Search for the cell housing the specified text and yield its (X, Y) center coordinate. 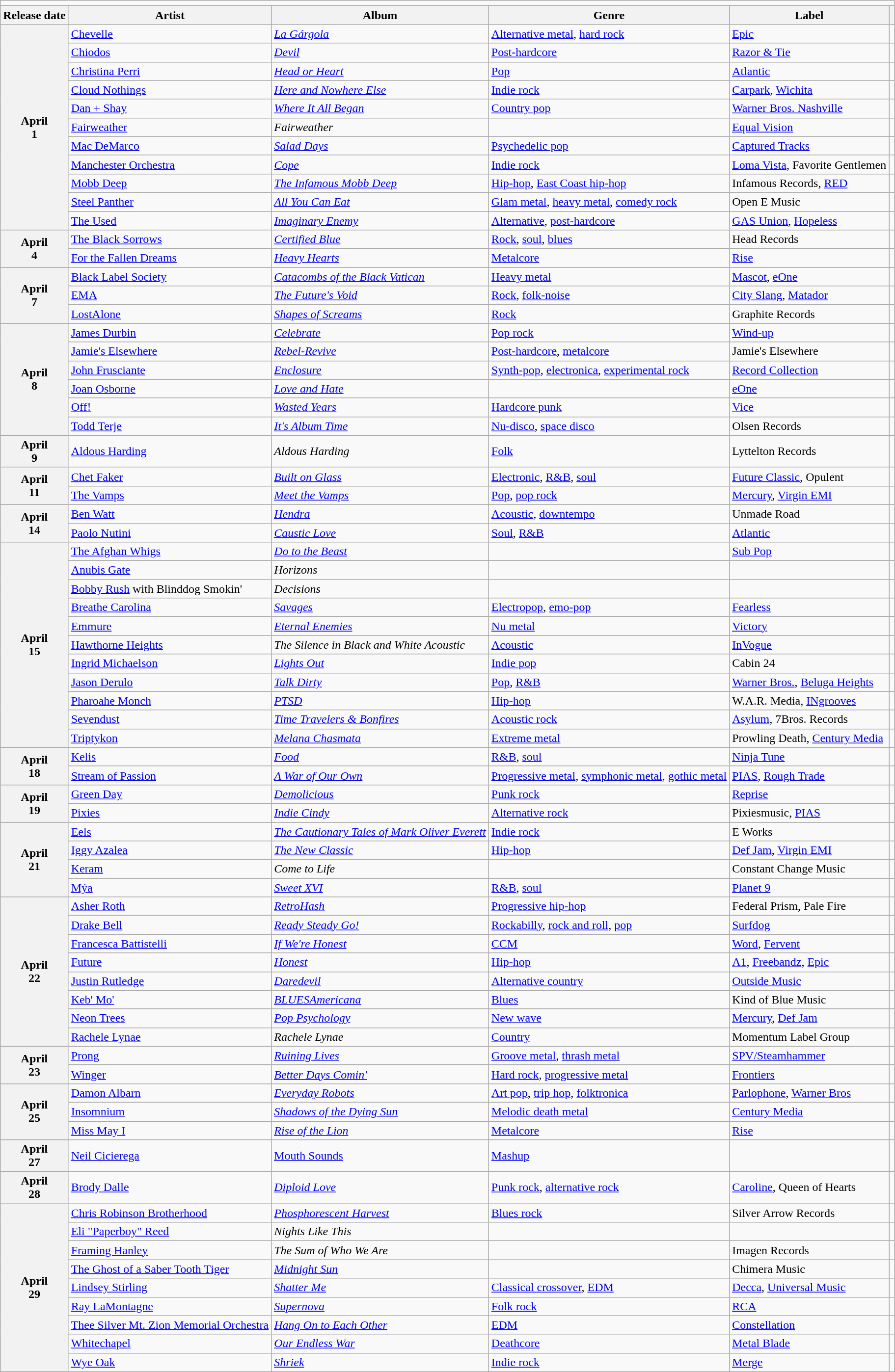
Psychedelic pop (609, 146)
PIAS, Rough Trade (809, 775)
Green Day (170, 794)
Whitechapel (170, 1344)
eOne (809, 389)
GAS Union, Hopeless (809, 220)
Alternative, post-hardcore (609, 220)
Prowling Death, Century Media (809, 738)
Black Label Society (170, 277)
Indie pop (609, 663)
Equal Vision (809, 127)
The Used (170, 220)
Carpark, Wichita (809, 90)
Better Days Comin' (380, 1074)
Warner Bros., Beluga Heights (809, 682)
Breathe Carolina (170, 607)
Cope (380, 164)
The Afghan Whigs (170, 552)
RetroHash (380, 906)
John Frusciante (170, 370)
Rock, folk-noise (609, 295)
April22 (34, 972)
Midnight Sun (380, 1269)
Imaginary Enemy (380, 220)
Album (380, 15)
Future (170, 962)
Post-hardcore (609, 53)
City Slang, Matador (809, 295)
Asher Roth (170, 906)
April15 (34, 645)
Progressive hip-hop (609, 906)
Shatter Me (380, 1288)
The Future's Void (380, 295)
Alternative metal, hard rock (609, 34)
Rise of the Lion (380, 1130)
Frontiers (809, 1074)
Shadows of the Dying Sun (380, 1111)
Genre (609, 15)
Iggy Azalea (170, 850)
Future Classic, Opulent (809, 476)
Nights Like This (380, 1232)
Emmure (170, 626)
EMA (170, 295)
April23 (34, 1065)
Silver Arrow Records (809, 1213)
Wind-up (809, 333)
Country pop (609, 108)
If We're Honest (380, 944)
Word, Fervent (809, 944)
Rock, soul, blues (609, 239)
Blues rock (609, 1213)
Off! (170, 407)
Indie Cindy (380, 813)
Joan Osborne (170, 389)
Punk rock (609, 794)
Chet Faker (170, 476)
Mouth Sounds (380, 1156)
Supernova (380, 1306)
CCM (609, 944)
Everyday Robots (380, 1093)
A1, Freebandz, Epic (809, 962)
Bobby Rush with Blinddog Smokin' (170, 589)
Synth-pop, electronica, experimental rock (609, 370)
Sevendust (170, 719)
Pop, R&B (609, 682)
The Silence in Black and White Acoustic (380, 645)
Horizons (380, 570)
Caustic Love (380, 532)
Electropop, emo-pop (609, 607)
Hard rock, progressive metal (609, 1074)
Mac DeMarco (170, 146)
Lights Out (380, 663)
Framing Hanley (170, 1250)
Glam metal, heavy metal, comedy rock (609, 202)
Mobb Deep (170, 183)
Warner Bros. Nashville (809, 108)
The Cautionary Tales of Mark Oliver Everett (380, 832)
Certified Blue (380, 239)
Nu-disco, space disco (609, 426)
Daredevil (380, 981)
Acoustic (609, 645)
Meet the Vamps (380, 495)
Acoustic rock (609, 719)
Merge (809, 1362)
Steel Panther (170, 202)
Insomnium (170, 1111)
Vice (809, 407)
April14 (34, 523)
Nu metal (609, 626)
Eels (170, 832)
Pop, pop rock (609, 495)
Time Travelers & Bonfires (380, 719)
April7 (34, 295)
Planet 9 (809, 888)
Parlophone, Warner Bros (809, 1093)
Drake Bell (170, 925)
Outside Music (809, 981)
Anubis Gate (170, 570)
Fearless (809, 607)
Lyttelton Records (809, 451)
Devil (380, 53)
Ready Steady Go! (380, 925)
Winger (170, 1074)
Sweet XVI (380, 888)
Salad Days (380, 146)
Lindsey Stirling (170, 1288)
It's Album Time (380, 426)
April29 (34, 1288)
Chevelle (170, 34)
Record Collection (809, 370)
Alternative rock (609, 813)
Hip-hop, East Coast hip-hop (609, 183)
The Ghost of a Saber Tooth Tiger (170, 1269)
Progressive metal, symphonic metal, gothic metal (609, 775)
Diploid Love (380, 1187)
Ray LaMontagne (170, 1306)
Where It All Began (380, 108)
Keram (170, 869)
Brody Dalle (170, 1187)
W.A.R. Media, INgrooves (809, 701)
Graphite Records (809, 314)
Keb' Mo' (170, 1000)
Catacombs of the Black Vatican (380, 277)
Jason Derulo (170, 682)
Come to Life (380, 869)
Decca, Universal Music (809, 1288)
Here and Nowhere Else (380, 90)
Head or Heart (380, 71)
Chiodos (170, 53)
Electronic, R&B, soul (609, 476)
Post-hardcore, metalcore (609, 351)
Mercury, Def Jam (809, 1018)
Mashup (609, 1156)
Shapes of Screams (380, 314)
Olsen Records (809, 426)
Surfdog (809, 925)
The Infamous Mobb Deep (380, 183)
Folk rock (609, 1306)
Paolo Nutini (170, 532)
Thee Silver Mt. Zion Memorial Orchestra (170, 1325)
Heavy Hearts (380, 258)
Wasted Years (380, 407)
Pixiesmusic, PIAS (809, 813)
EDM (609, 1325)
Razor & Tie (809, 53)
Punk rock, alternative rock (609, 1187)
Shriek (380, 1362)
Captured Tracks (809, 146)
Built on Glass (380, 476)
Eli "Paperboy" Reed (170, 1232)
April1 (34, 128)
For the Fallen Dreams (170, 258)
Neon Trees (170, 1018)
Head Records (809, 239)
LostAlone (170, 314)
Dan + Shay (170, 108)
Enclosure (380, 370)
Phosphorescent Harvest (380, 1213)
Manchester Orchestra (170, 164)
Pop Psychology (380, 1018)
Triptykon (170, 738)
April9 (34, 451)
Loma Vista, Favorite Gentlemen (809, 164)
E Works (809, 832)
Pop (609, 71)
RCA (809, 1306)
Ruining Lives (380, 1055)
All You Can Eat (380, 202)
Prong (170, 1055)
Deathcore (609, 1344)
SPV/Steamhammer (809, 1055)
Demolicious (380, 794)
Blues (609, 1000)
Label (809, 15)
The Vamps (170, 495)
Neil Cicierega (170, 1156)
Caroline, Queen of Hearts (809, 1187)
The Sum of Who We Are (380, 1250)
Groove metal, thrash metal (609, 1055)
Hendra (380, 514)
Do to the Beast (380, 552)
Hang On to Each Other (380, 1325)
Pharoahe Monch (170, 701)
The New Classic (380, 850)
Infamous Records, RED (809, 183)
Ninja Tune (809, 757)
Wye Oak (170, 1362)
Federal Prism, Pale Fire (809, 906)
Constellation (809, 1325)
Release date (34, 15)
Todd Terje (170, 426)
Def Jam, Virgin EMI (809, 850)
Asylum, 7Bros. Records (809, 719)
Unmade Road (809, 514)
Country (609, 1037)
Cabin 24 (809, 663)
Victory (809, 626)
Rock (609, 314)
Talk Dirty (380, 682)
April25 (34, 1111)
Alternative country (609, 981)
April4 (34, 249)
PTSD (380, 701)
Francesca Battistelli (170, 944)
Reprise (809, 794)
Justin Rutledge (170, 981)
April28 (34, 1187)
Heavy metal (609, 277)
April11 (34, 486)
Art pop, trip hop, folktronica (609, 1093)
April27 (34, 1156)
InVogue (809, 645)
Epic (809, 34)
Extreme metal (609, 738)
Damon Albarn (170, 1093)
Cloud Nothings (170, 90)
Love and Hate (380, 389)
Rockabilly, rock and roll, pop (609, 925)
BLUESAmericana (380, 1000)
Artist (170, 15)
Kind of Blue Music (809, 1000)
Melana Chasmata (380, 738)
Hardcore punk (609, 407)
Melodic death metal (609, 1111)
Honest (380, 962)
Imagen Records (809, 1250)
Mascot, eOne (809, 277)
Eternal Enemies (380, 626)
Acoustic, downtempo (609, 514)
April18 (34, 766)
Decisions (380, 589)
Constant Change Music (809, 869)
April8 (34, 379)
Stream of Passion (170, 775)
April19 (34, 803)
New wave (609, 1018)
Soul, R&B (609, 532)
The Black Sorrows (170, 239)
Celebrate (380, 333)
Century Media (809, 1111)
Sub Pop (809, 552)
Miss May I (170, 1130)
Savages (380, 607)
Hawthorne Heights (170, 645)
Folk (609, 451)
James Durbin (170, 333)
Metal Blade (809, 1344)
Pop rock (609, 333)
April21 (34, 860)
Classical crossover, EDM (609, 1288)
Momentum Label Group (809, 1037)
Chris Robinson Brotherhood (170, 1213)
Ben Watt (170, 514)
A War of Our Own (380, 775)
Food (380, 757)
Mýa (170, 888)
Ingrid Michaelson (170, 663)
La Gárgola (380, 34)
Open E Music (809, 202)
Kelis (170, 757)
Rebel-Revive (380, 351)
Chimera Music (809, 1269)
Mercury, Virgin EMI (809, 495)
Christina Perri (170, 71)
Pixies (170, 813)
Our Endless War (380, 1344)
